Scan for the cell matching the given text and deliver its [x, y] coordinate at center. 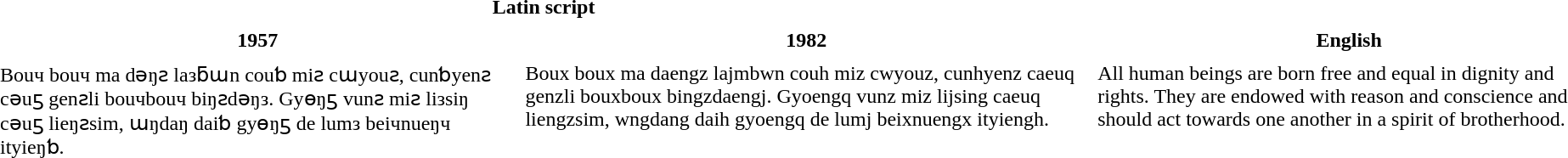
1982 [806, 41]
